For the text-containing cell, return its midpoint in (X, Y) coordinate format. 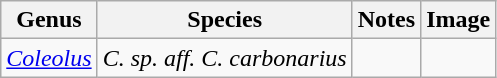
Coleolus (49, 58)
C. sp. aff. C. carbonarius (224, 58)
Image (458, 20)
Notes (386, 20)
Genus (49, 20)
Species (224, 20)
